Output the (X, Y) coordinate of the center of the cell containing the given text.  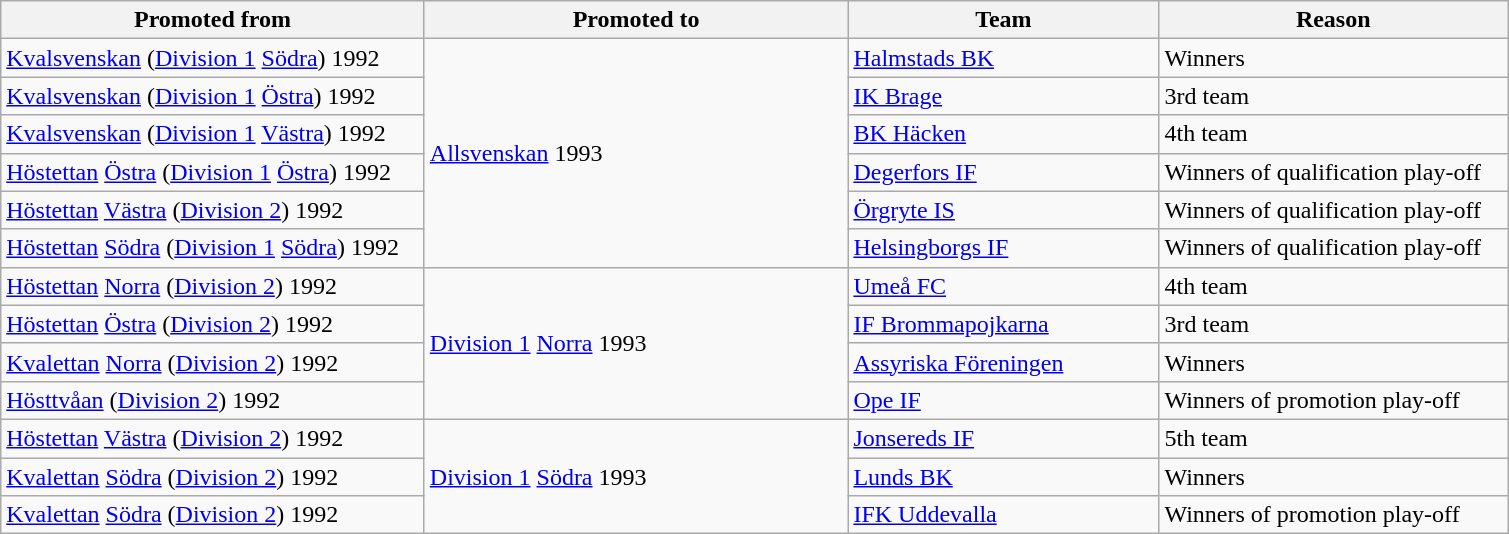
Kvalsvenskan (Division 1 Östra) 1992 (213, 96)
Promoted to (636, 20)
IK Brage (1004, 96)
Allsvenskan 1993 (636, 153)
Division 1 Södra 1993 (636, 476)
Kvalettan Norra (Division 2) 1992 (213, 362)
Ope IF (1004, 400)
Reason (1334, 20)
5th team (1334, 438)
Höstettan Norra (Division 2) 1992 (213, 286)
Division 1 Norra 1993 (636, 343)
Höstettan Östra (Division 2) 1992 (213, 324)
Degerfors IF (1004, 172)
Promoted from (213, 20)
Halmstads BK (1004, 58)
Kvalsvenskan (Division 1 Västra) 1992 (213, 134)
IFK Uddevalla (1004, 515)
Jonsereds IF (1004, 438)
Lunds BK (1004, 477)
IF Brommapojkarna (1004, 324)
Höstettan Östra (Division 1 Östra) 1992 (213, 172)
Höstettan Södra (Division 1 Södra) 1992 (213, 248)
Hösttvåan (Division 2) 1992 (213, 400)
Umeå FC (1004, 286)
Örgryte IS (1004, 210)
Team (1004, 20)
Kvalsvenskan (Division 1 Södra) 1992 (213, 58)
Assyriska Föreningen (1004, 362)
BK Häcken (1004, 134)
Helsingborgs IF (1004, 248)
